Capture the cell that displays the provided text and extract its [x, y] central coordinate. 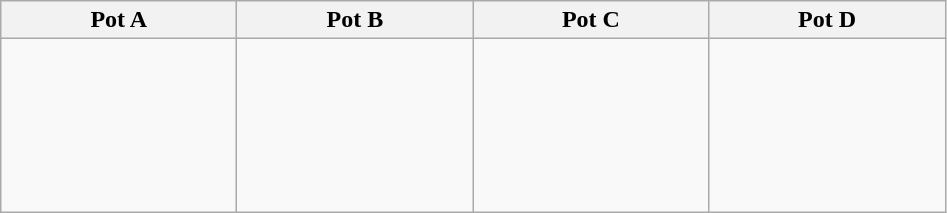
Pot C [591, 20]
Pot A [119, 20]
Pot B [355, 20]
Pot D [827, 20]
